Detect which cell encompasses the target text, then output its (X, Y) center coordinate. 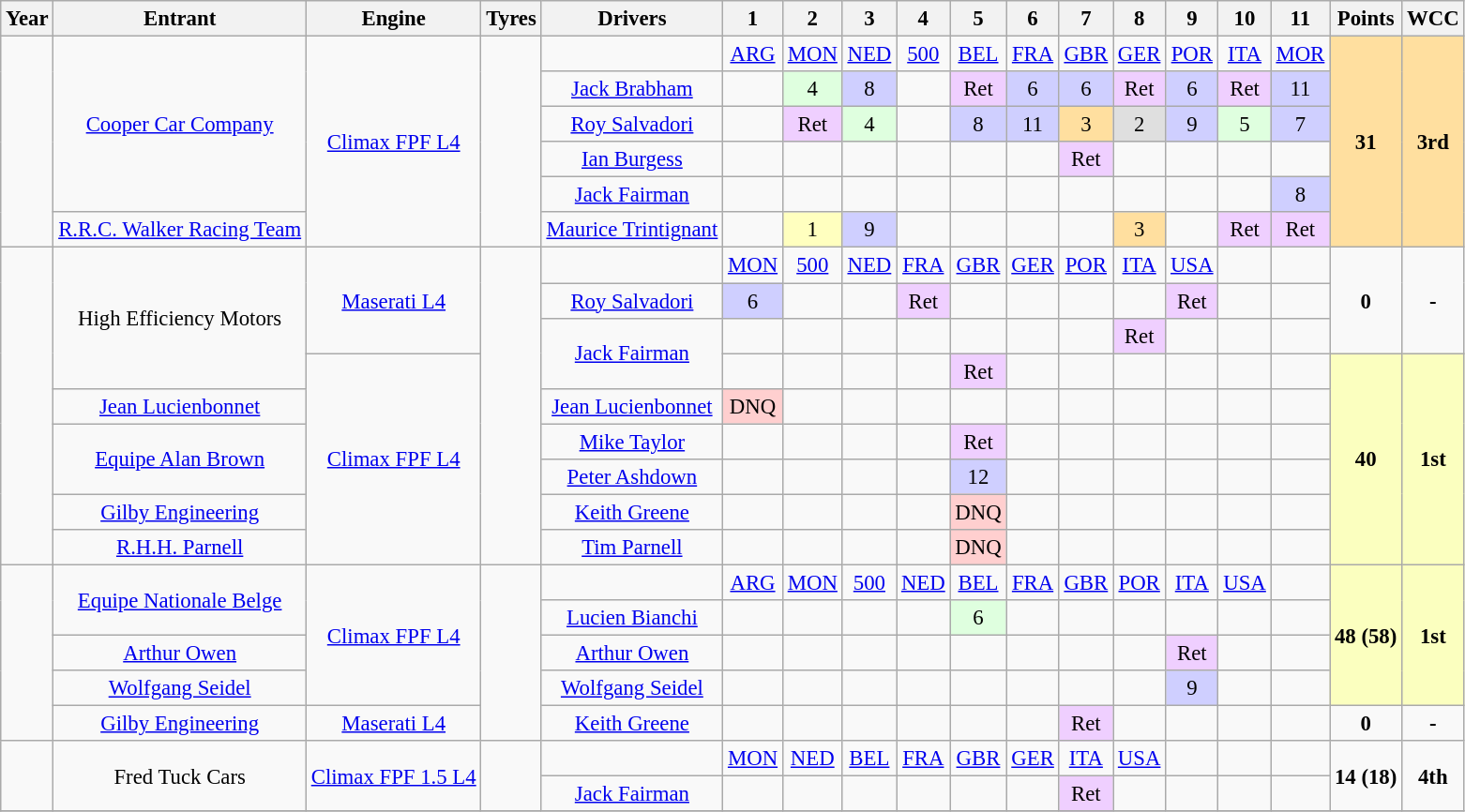
R.H.H. Parnell (180, 548)
Cooper Car Company (180, 125)
Mike Taylor (632, 442)
Engine (394, 19)
R.R.C. Walker Racing Team (180, 230)
Ian Burgess (632, 159)
40 (1366, 459)
Equipe Nationale Belge (180, 600)
High Efficiency Motors (180, 318)
Maurice Trintignant (632, 230)
Lucien Bianchi (632, 618)
Tim Parnell (632, 548)
WCC (1433, 19)
Fred Tuck Cars (180, 776)
Drivers (632, 19)
Tyres (511, 19)
10 (1245, 19)
MOR (1300, 54)
Peter Ashdown (632, 477)
3rd (1433, 143)
Entrant (180, 19)
4th (1433, 776)
Climax FPF 1.5 L4 (394, 776)
Points (1366, 19)
31 (1366, 143)
12 (978, 477)
Jack Brabham (632, 89)
Equipe Alan Brown (180, 459)
48 (58) (1366, 635)
Year (27, 19)
14 (18) (1366, 776)
